For the text-containing cell, return its midpoint in [x, y] coordinate format. 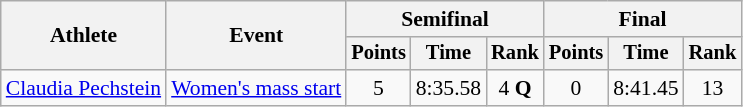
Event [256, 36]
Women's mass start [256, 88]
13 [713, 88]
Final [642, 19]
Semifinal [444, 19]
8:35.58 [448, 88]
0 [576, 88]
5 [378, 88]
Claudia Pechstein [84, 88]
8:41.45 [646, 88]
4 Q [515, 88]
Athlete [84, 36]
